Determine the [x, y] coordinate at the center of the cell enclosing the given text.  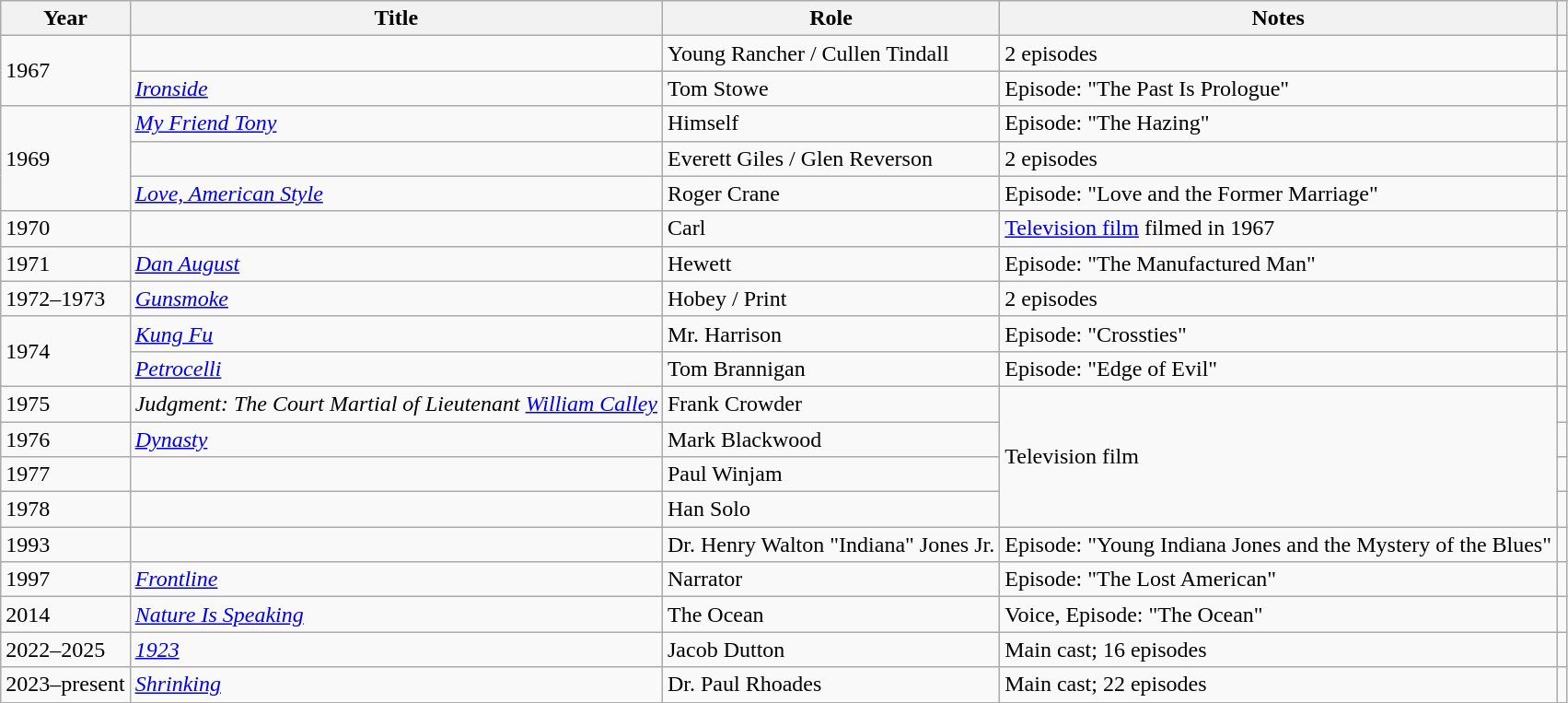
1971 [65, 264]
Everett Giles / Glen Reverson [830, 158]
Narrator [830, 580]
Young Rancher / Cullen Tindall [830, 53]
2023–present [65, 685]
Hewett [830, 264]
Main cast; 22 episodes [1278, 685]
Episode: "The Manufactured Man" [1278, 264]
Love, American Style [396, 193]
1967 [65, 71]
Episode: "Crossties" [1278, 334]
Carl [830, 228]
Television film filmed in 1967 [1278, 228]
Main cast; 16 episodes [1278, 650]
1975 [65, 404]
Tom Brannigan [830, 369]
Episode: "Love and the Former Marriage" [1278, 193]
1970 [65, 228]
Notes [1278, 18]
Episode: "The Lost American" [1278, 580]
Tom Stowe [830, 88]
Episode: "The Past Is Prologue" [1278, 88]
Frontline [396, 580]
Shrinking [396, 685]
1972–1973 [65, 299]
Role [830, 18]
1976 [65, 439]
1997 [65, 580]
Judgment: The Court Martial of Lieutenant William Calley [396, 404]
Title [396, 18]
Dan August [396, 264]
Petrocelli [396, 369]
1974 [65, 351]
Mark Blackwood [830, 439]
The Ocean [830, 615]
Gunsmoke [396, 299]
Episode: "Edge of Evil" [1278, 369]
Episode: "Young Indiana Jones and the Mystery of the Blues" [1278, 545]
Paul Winjam [830, 475]
Voice, Episode: "The Ocean" [1278, 615]
Mr. Harrison [830, 334]
2014 [65, 615]
1977 [65, 475]
2022–2025 [65, 650]
1969 [65, 158]
Han Solo [830, 510]
Jacob Dutton [830, 650]
My Friend Tony [396, 123]
1993 [65, 545]
Year [65, 18]
Episode: "The Hazing" [1278, 123]
Ironside [396, 88]
Dr. Paul Rhoades [830, 685]
Dr. Henry Walton "Indiana" Jones Jr. [830, 545]
1923 [396, 650]
Hobey / Print [830, 299]
Frank Crowder [830, 404]
Roger Crane [830, 193]
Himself [830, 123]
1978 [65, 510]
Kung Fu [396, 334]
Television film [1278, 456]
Nature Is Speaking [396, 615]
Dynasty [396, 439]
